Capture the cell that displays the provided text and extract its [X, Y] central coordinate. 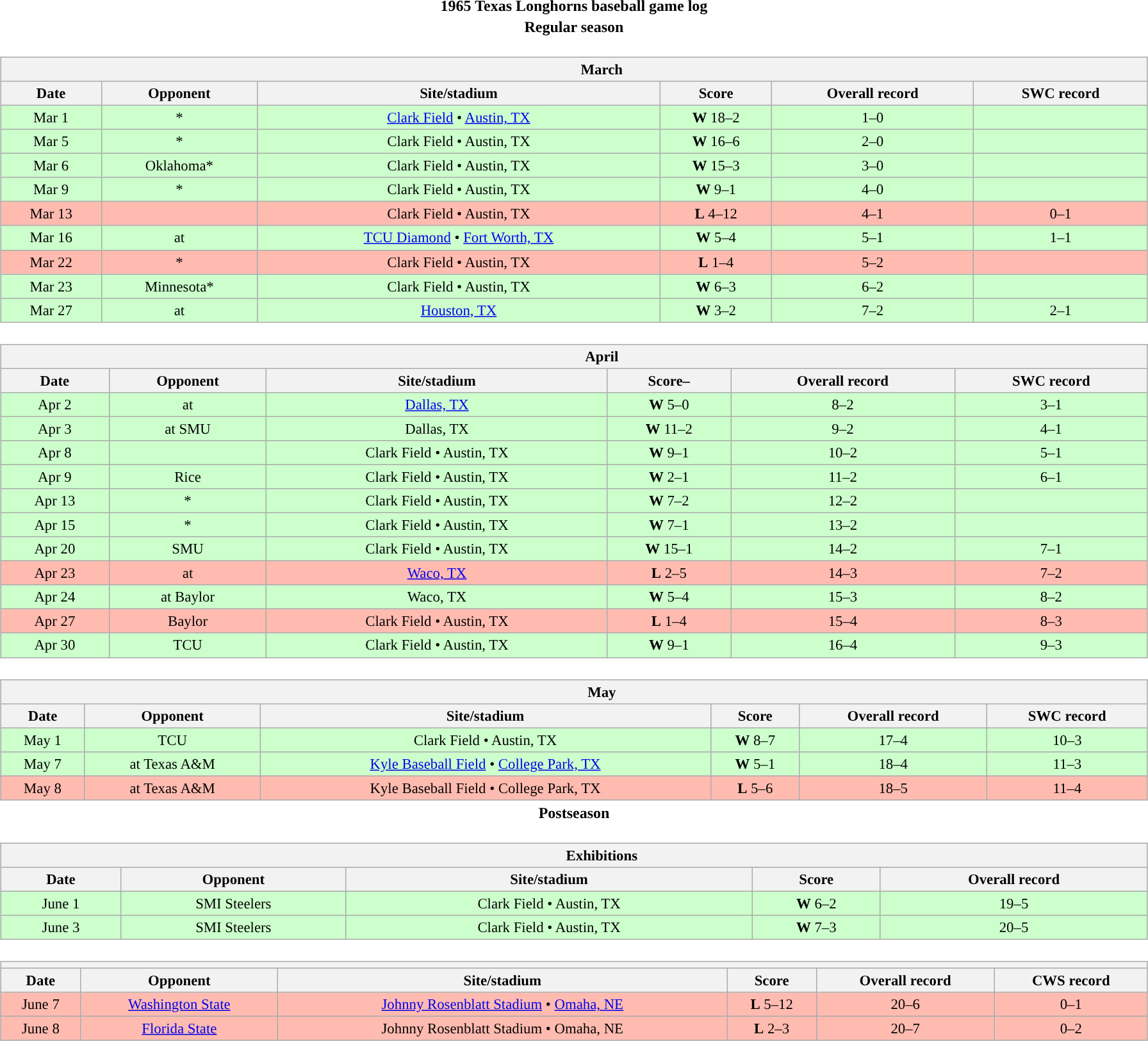
Apr 30 [55, 645]
Minnesota* [179, 286]
3–0 [873, 166]
W 5–1 [755, 764]
March [574, 69]
8–3 [1051, 621]
W 18–2 [716, 117]
L 5–6 [755, 788]
W 11–2 [669, 429]
W 15–3 [716, 166]
W 7–1 [669, 525]
L 2–5 [669, 573]
20–7 [905, 1029]
June 7 [41, 1004]
11–4 [1067, 788]
May [574, 691]
W 3–2 [716, 310]
Mar 16 [51, 238]
2–1 [1061, 310]
L 2–3 [771, 1029]
TCU Diamond • Fort Worth, TX [459, 238]
Apr 13 [55, 501]
Houston, TX [459, 310]
Apr 9 [55, 477]
W 6–3 [716, 286]
6–1 [1051, 477]
W 7–2 [669, 501]
Florida State [179, 1029]
17–4 [893, 740]
Mar 6 [51, 166]
11–3 [1067, 764]
9–3 [1051, 645]
W 5–0 [669, 404]
1–0 [873, 117]
10–2 [843, 453]
1–1 [1061, 238]
Mar 23 [51, 286]
6–2 [873, 286]
L 5–12 [771, 1004]
Apr 15 [55, 525]
0–2 [1071, 1029]
15–3 [843, 597]
CWS record [1071, 980]
4–0 [873, 190]
20–6 [905, 1004]
Apr 8 [55, 453]
W 7–3 [816, 928]
Apr 24 [55, 597]
Score– [669, 381]
3–1 [1051, 404]
Mar 22 [51, 262]
Mar 1 [51, 117]
5–2 [873, 262]
16–4 [843, 645]
13–2 [843, 525]
20–5 [1014, 928]
Mar 27 [51, 310]
Exhibitions [574, 855]
18–4 [893, 764]
May 1 [43, 740]
Apr 2 [55, 404]
SMU [188, 549]
at Baylor [188, 597]
Mar 9 [51, 190]
Oklahoma* [179, 166]
10–3 [1067, 740]
W 16–6 [716, 142]
19–5 [1014, 903]
June 8 [41, 1029]
Baylor [188, 621]
Rice [188, 477]
Apr 27 [55, 621]
Mar 13 [51, 214]
W 8–7 [755, 740]
May 7 [43, 764]
April [574, 356]
W 15–1 [669, 549]
15–4 [843, 621]
Washington State [179, 1004]
Apr 23 [55, 573]
Apr 3 [55, 429]
14–2 [843, 549]
Mar 5 [51, 142]
12–2 [843, 501]
June 1 [61, 903]
11–2 [843, 477]
at SMU [188, 429]
W 2–1 [669, 477]
7–1 [1051, 549]
May 8 [43, 788]
9–2 [843, 429]
L 4–12 [716, 214]
2–0 [873, 142]
W 6–2 [816, 903]
Apr 20 [55, 549]
18–5 [893, 788]
June 3 [61, 928]
14–3 [843, 573]
